Determine the (X, Y) coordinate at the center of the cell enclosing the given text.  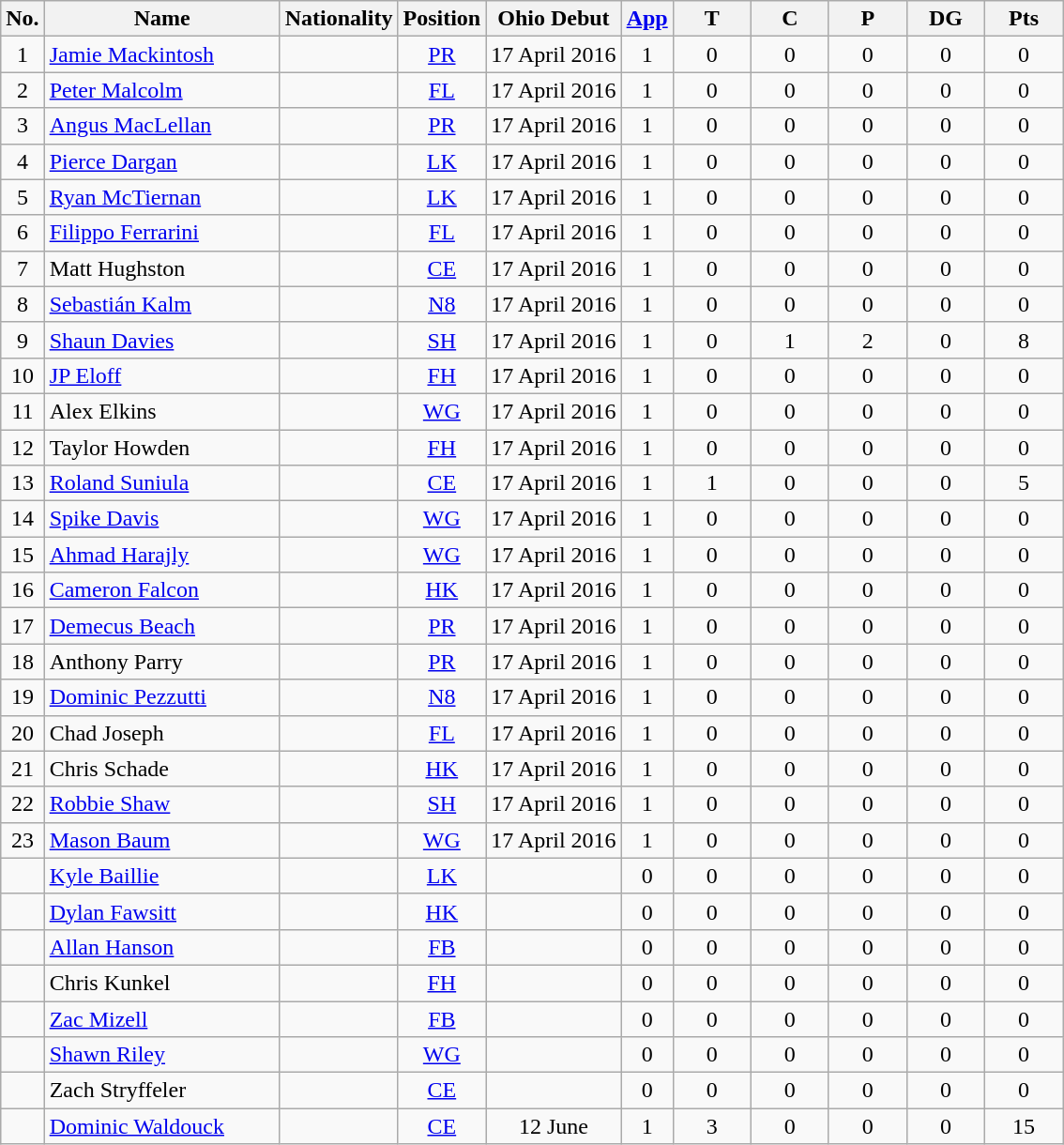
Alex Elkins (161, 411)
Roland Suniula (161, 483)
12 (23, 448)
Chad Joseph (161, 733)
14 (23, 519)
Zach Stryffeler (161, 1091)
Ahmad Harajly (161, 555)
Name (161, 19)
Ohio Debut (554, 19)
11 (23, 411)
13 (23, 483)
Allan Hanson (161, 947)
4 (23, 161)
19 (23, 697)
Anthony Parry (161, 662)
Peter Malcolm (161, 90)
9 (23, 340)
Matt Hughston (161, 268)
JP Eloff (161, 375)
18 (23, 662)
23 (23, 840)
P (867, 19)
Mason Baum (161, 840)
Shaun Davies (161, 340)
T (711, 19)
Shawn Riley (161, 1055)
Spike Davis (161, 519)
Kyle Baillie (161, 876)
Cameron Falcon (161, 590)
Ryan McTiernan (161, 197)
Pierce Dargan (161, 161)
Dominic Waldouck (161, 1126)
No. (23, 19)
20 (23, 733)
16 (23, 590)
22 (23, 804)
Demecus Beach (161, 626)
Dominic Pezzutti (161, 697)
Nationality (339, 19)
12 June (554, 1126)
Pts (1023, 19)
17 (23, 626)
Sebastián Kalm (161, 304)
Chris Schade (161, 769)
App (647, 19)
Position (442, 19)
Filippo Ferrarini (161, 233)
Robbie Shaw (161, 804)
DG (946, 19)
Jamie Mackintosh (161, 54)
21 (23, 769)
Taylor Howden (161, 448)
Chris Kunkel (161, 983)
10 (23, 375)
6 (23, 233)
Angus MacLellan (161, 126)
C (790, 19)
Zac Mizell (161, 1018)
Dylan Fawsitt (161, 911)
7 (23, 268)
